Output the (X, Y) coordinate of the center of the cell containing the given text.  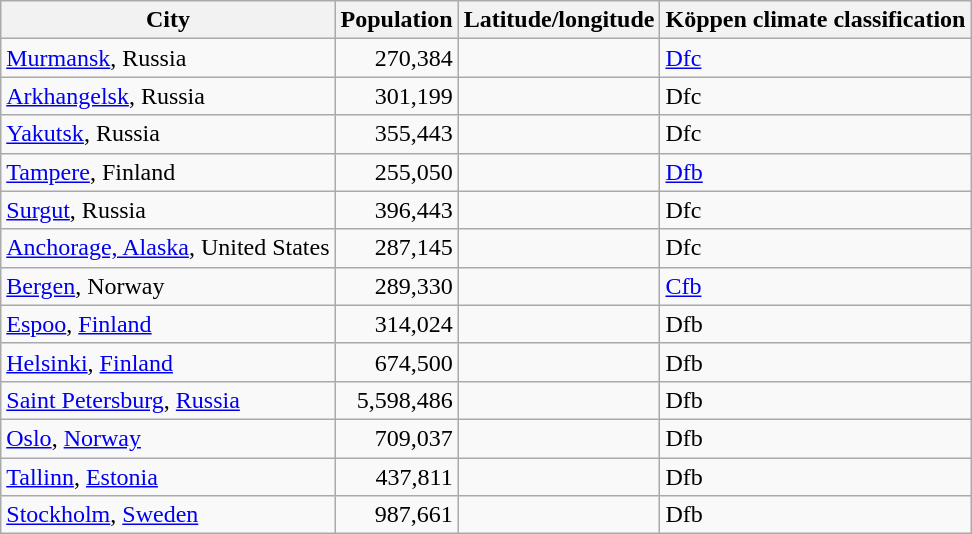
Cfb (816, 286)
674,500 (396, 362)
Tampere, Finland (168, 172)
287,145 (396, 248)
437,811 (396, 477)
Espoo, Finland (168, 324)
Tallinn, Estonia (168, 477)
255,050 (396, 172)
270,384 (396, 58)
Stockholm, Sweden (168, 515)
Köppen climate classification (816, 20)
709,037 (396, 438)
Yakutsk, Russia (168, 134)
314,024 (396, 324)
987,661 (396, 515)
Population (396, 20)
Helsinki, Finland (168, 362)
Bergen, Norway (168, 286)
Anchorage, Alaska, United States (168, 248)
355,443 (396, 134)
Latitude/longitude (559, 20)
City (168, 20)
396,443 (396, 210)
Arkhangelsk, Russia (168, 96)
Surgut, Russia (168, 210)
Saint Petersburg, Russia (168, 400)
5,598,486 (396, 400)
301,199 (396, 96)
Murmansk, Russia (168, 58)
Oslo, Norway (168, 438)
289,330 (396, 286)
